Identify which cell holds the provided text, then report its [x, y] central coordinate. 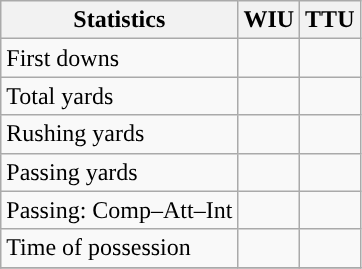
WIU [269, 20]
Total yards [120, 96]
TTU [330, 20]
Passing: Comp–Att–Int [120, 210]
Rushing yards [120, 134]
First downs [120, 58]
Statistics [120, 20]
Passing yards [120, 172]
Time of possession [120, 248]
